Determine the [X, Y] coordinate at the center of the cell enclosing the given text.  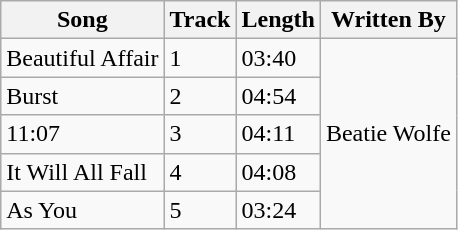
04:08 [278, 172]
1 [200, 58]
Burst [82, 96]
03:24 [278, 210]
2 [200, 96]
11:07 [82, 134]
04:11 [278, 134]
03:40 [278, 58]
Length [278, 20]
04:54 [278, 96]
3 [200, 134]
As You [82, 210]
5 [200, 210]
Song [82, 20]
It Will All Fall [82, 172]
Track [200, 20]
4 [200, 172]
Written By [388, 20]
Beautiful Affair [82, 58]
Beatie Wolfe [388, 134]
